Scan for the cell matching the given text and deliver its (X, Y) coordinate at center. 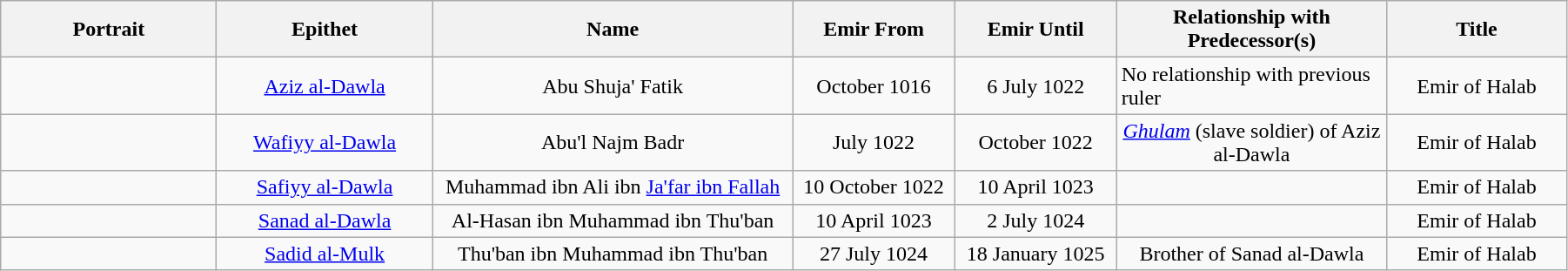
10 October 1022 (874, 187)
Abu'l Najm Badr (613, 143)
Wafiyy al-Dawla (325, 143)
Epithet (325, 30)
Aziz al-Dawla (325, 85)
Title (1478, 30)
Emir From (874, 30)
Sadid al-Mulk (325, 254)
6 July 1022 (1035, 85)
Thu'ban ibn Muhammad ibn Thu'ban (613, 254)
Abu Shuja' Fatik (613, 85)
July 1022 (874, 143)
Sanad al-Dawla (325, 220)
October 1022 (1035, 143)
No relationship with previous ruler (1251, 85)
Muhammad ibn Ali ibn Ja'far ibn Fallah (613, 187)
Safiyy al-Dawla (325, 187)
18 January 1025 (1035, 254)
Brother of Sanad al-Dawla (1251, 254)
27 July 1024 (874, 254)
Ghulam (slave soldier) of Aziz al-Dawla (1251, 143)
Al-Hasan ibn Muhammad ibn Thu'ban (613, 220)
Relationship with Predecessor(s) (1251, 30)
Name (613, 30)
October 1016 (874, 85)
Emir Until (1035, 30)
2 July 1024 (1035, 220)
Portrait (109, 30)
